Locate the cell with the specified text and output its [X, Y] center coordinate. 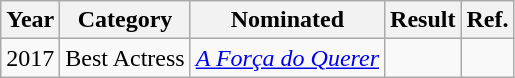
Result [423, 20]
Year [30, 20]
A Força do Querer [287, 58]
Nominated [287, 20]
2017 [30, 58]
Best Actress [125, 58]
Category [125, 20]
Ref. [488, 20]
